Capture the cell that displays the provided text and extract its (X, Y) central coordinate. 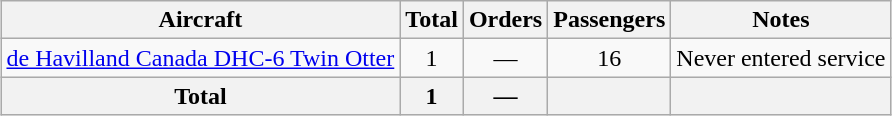
16 (610, 58)
Never entered service (781, 58)
Orders (505, 20)
Passengers (610, 20)
Aircraft (200, 20)
de Havilland Canada DHC-6 Twin Otter (200, 58)
Notes (781, 20)
